Capture the cell that displays the provided text and extract its (x, y) central coordinate. 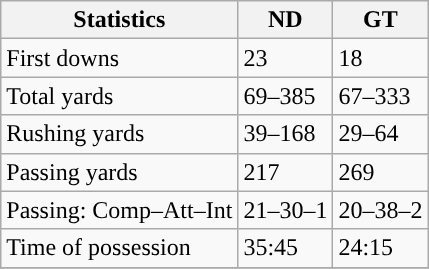
18 (380, 58)
39–168 (286, 134)
Time of possession (120, 248)
217 (286, 172)
35:45 (286, 248)
67–333 (380, 96)
21–30–1 (286, 210)
Passing: Comp–Att–Int (120, 210)
Rushing yards (120, 134)
ND (286, 20)
24:15 (380, 248)
First downs (120, 58)
Statistics (120, 20)
69–385 (286, 96)
23 (286, 58)
Total yards (120, 96)
GT (380, 20)
20–38–2 (380, 210)
Passing yards (120, 172)
269 (380, 172)
29–64 (380, 134)
